Return [X, Y] of the center of cell containing provided text 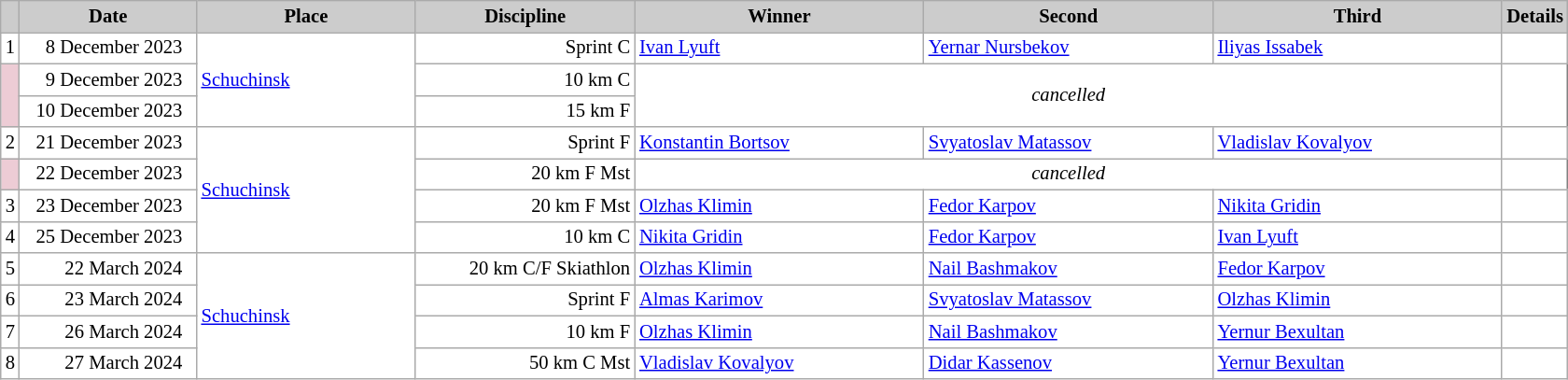
50 km C Mst [525, 363]
Yernar Nursbekov [1069, 48]
27 March 2024 [108, 363]
Konstantin Bortsov [779, 143]
2 [10, 143]
Discipline [525, 16]
Didar Kassenov [1069, 363]
5 [10, 268]
Third [1358, 16]
7 [10, 331]
1 [10, 48]
Iliyas Issabek [1358, 48]
22 March 2024 [108, 268]
Date [108, 16]
21 December 2023 [108, 143]
3 [10, 205]
8 December 2023 [108, 48]
10 km F [525, 331]
Details [1534, 16]
Almas Karimov [779, 300]
26 March 2024 [108, 331]
6 [10, 300]
Sprint C [525, 48]
Place [306, 16]
23 March 2024 [108, 300]
9 December 2023 [108, 79]
15 km F [525, 111]
Winner [779, 16]
10 December 2023 [108, 111]
25 December 2023 [108, 237]
8 [10, 363]
4 [10, 237]
Second [1069, 16]
23 December 2023 [108, 205]
20 km C/F Skiathlon [525, 268]
22 December 2023 [108, 174]
